Extract the (X, Y) coordinate from the center of the cell holding the provided text.  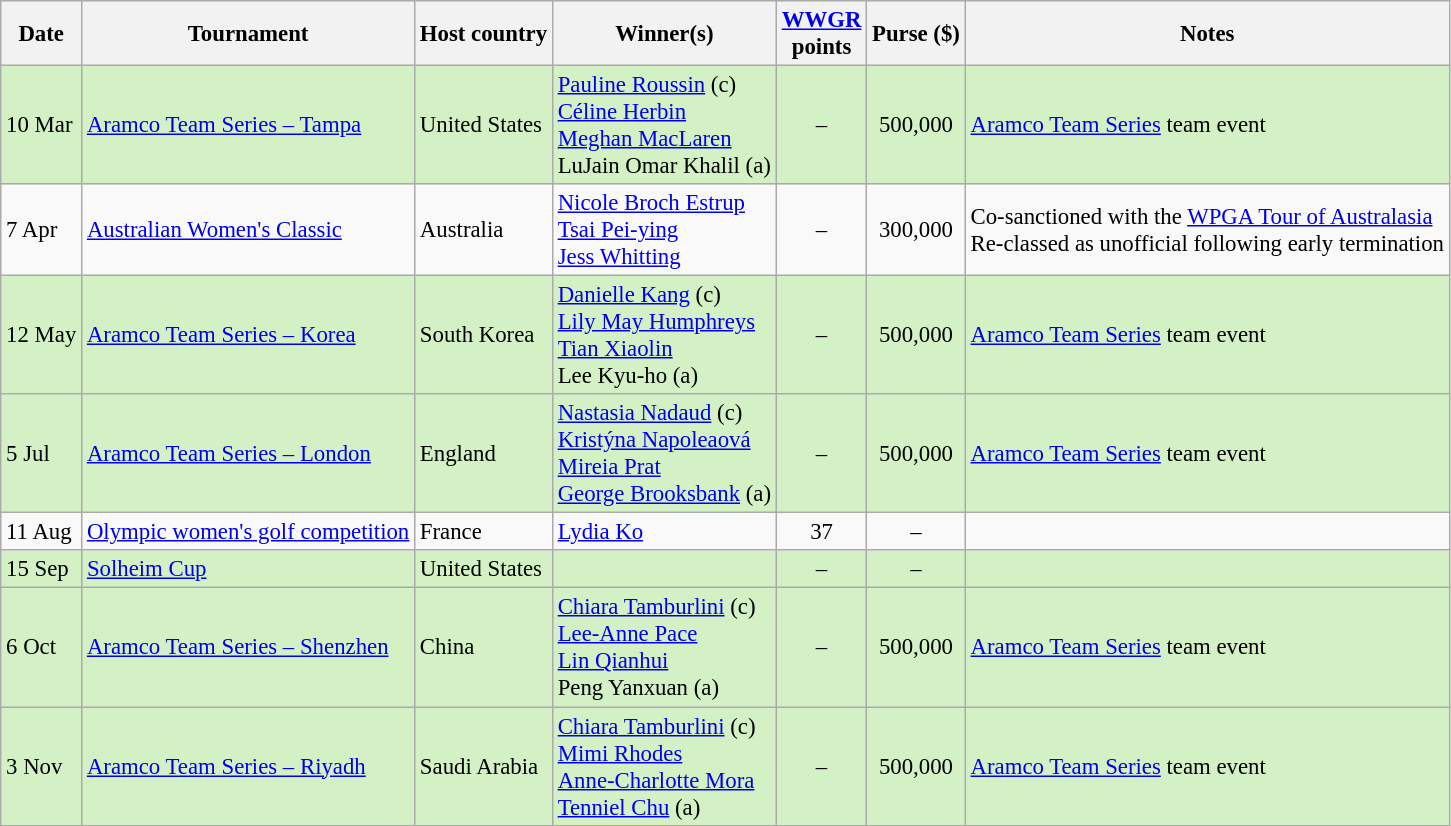
11 Aug (42, 532)
Nicole Broch Estrup Tsai Pei-ying Jess Whitting (664, 230)
5 Jul (42, 454)
WWGRpoints (821, 34)
Aramco Team Series – Riyadh (248, 766)
Aramco Team Series – Korea (248, 336)
7 Apr (42, 230)
Nastasia Nadaud (c) Kristýna Napoleaová Mireia Prat George Brooksbank (a) (664, 454)
France (484, 532)
Australia (484, 230)
6 Oct (42, 648)
Solheim Cup (248, 569)
Date (42, 34)
Pauline Roussin (c) Céline Herbin Meghan MacLaren LuJain Omar Khalil (a) (664, 126)
10 Mar (42, 126)
South Korea (484, 336)
Host country (484, 34)
China (484, 648)
England (484, 454)
Purse ($) (916, 34)
Lydia Ko (664, 532)
Danielle Kang (c) Lily May Humphreys Tian Xiaolin Lee Kyu-ho (a) (664, 336)
Tournament (248, 34)
Co-sanctioned with the WPGA Tour of AustralasiaRe-classed as unofficial following early termination (1207, 230)
Olympic women's golf competition (248, 532)
Saudi Arabia (484, 766)
3 Nov (42, 766)
Notes (1207, 34)
12 May (42, 336)
Aramco Team Series – Shenzhen (248, 648)
Aramco Team Series – London (248, 454)
Chiara Tamburlini (c) Lee-Anne Pace Lin Qianhui Peng Yanxuan (a) (664, 648)
Australian Women's Classic (248, 230)
37 (821, 532)
300,000 (916, 230)
Chiara Tamburlini (c) Mimi Rhodes Anne-Charlotte Mora Tenniel Chu (a) (664, 766)
Winner(s) (664, 34)
15 Sep (42, 569)
Aramco Team Series – Tampa (248, 126)
